Search for the cell housing the specified text and yield its [x, y] center coordinate. 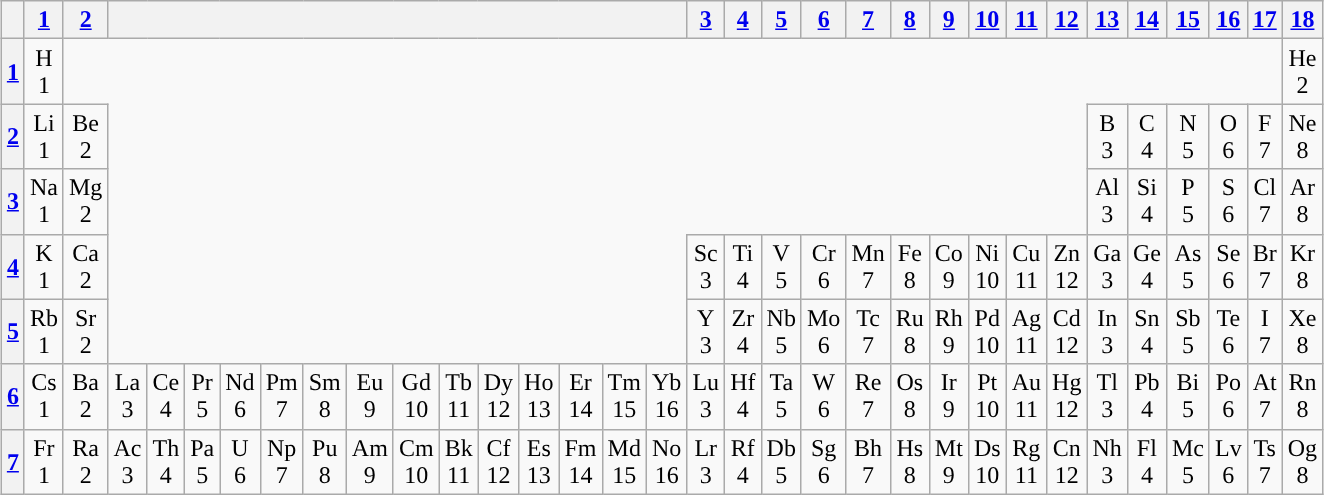
Nd6 [240, 396]
Zr4 [743, 332]
Pa5 [202, 462]
Br7 [1264, 266]
Cs1 [44, 396]
10 [987, 20]
Hg12 [1067, 396]
Si4 [1146, 202]
Hf4 [743, 396]
Ta5 [781, 396]
Be2 [85, 136]
Fr1 [44, 462]
Ac3 [128, 462]
In3 [1107, 332]
Dy12 [498, 396]
Sm8 [324, 396]
Sb5 [1188, 332]
F7 [1264, 136]
Mc5 [1188, 462]
12 [1067, 20]
18 [1302, 20]
Os8 [910, 396]
S6 [1228, 202]
Sr2 [85, 332]
C4 [1146, 136]
Ru8 [910, 332]
Cl7 [1264, 202]
Te6 [1228, 332]
K1 [44, 266]
Zn12 [1067, 266]
Sg6 [823, 462]
Tb11 [458, 396]
Rh9 [948, 332]
Nb5 [781, 332]
Au11 [1026, 396]
Pb4 [1146, 396]
Na1 [44, 202]
Og8 [1302, 462]
17 [1264, 20]
N5 [1188, 136]
H1 [44, 72]
Ca2 [85, 266]
Eu9 [370, 396]
U6 [240, 462]
Pt10 [987, 396]
He2 [1302, 72]
Rb1 [44, 332]
Ne8 [1302, 136]
16 [1228, 20]
Gd10 [416, 396]
At7 [1264, 396]
Y3 [706, 332]
Cn12 [1067, 462]
Er14 [580, 396]
V5 [781, 266]
Sn4 [1146, 332]
Lv6 [1228, 462]
Mo6 [823, 332]
Ra2 [85, 462]
8 [910, 20]
Rg11 [1026, 462]
Ts7 [1264, 462]
Es13 [539, 462]
Sc3 [706, 266]
Kr8 [1302, 266]
Xe8 [1302, 332]
Ir9 [948, 396]
Tl3 [1107, 396]
No16 [666, 462]
As5 [1188, 266]
Ce4 [166, 396]
Md15 [624, 462]
Co9 [948, 266]
Cd12 [1067, 332]
Db5 [781, 462]
Fe8 [910, 266]
13 [1107, 20]
Se6 [1228, 266]
La3 [128, 396]
I7 [1264, 332]
Hs8 [910, 462]
11 [1026, 20]
Ds10 [987, 462]
Ga3 [1107, 266]
Al3 [1107, 202]
Lu3 [706, 396]
Ba2 [85, 396]
Pr5 [202, 396]
Cf12 [498, 462]
Mg2 [85, 202]
14 [1146, 20]
Am9 [370, 462]
Np7 [282, 462]
Nh3 [1107, 462]
B3 [1107, 136]
Yb16 [666, 396]
Th4 [166, 462]
Po6 [1228, 396]
Mt9 [948, 462]
P5 [1188, 202]
Cu11 [1026, 266]
Ag11 [1026, 332]
W6 [823, 396]
Tc7 [868, 332]
Cr6 [823, 266]
Bk11 [458, 462]
Ni10 [987, 266]
Fm14 [580, 462]
Rn8 [1302, 396]
Bh7 [868, 462]
Lr3 [706, 462]
O6 [1228, 136]
Pd10 [987, 332]
Pm7 [282, 396]
Bi5 [1188, 396]
Mn7 [868, 266]
Ar8 [1302, 202]
9 [948, 20]
Rf4 [743, 462]
Pu8 [324, 462]
Ti4 [743, 266]
Ge4 [1146, 266]
Cm10 [416, 462]
Ho13 [539, 396]
Re7 [868, 396]
Fl4 [1146, 462]
Li1 [44, 136]
15 [1188, 20]
Tm15 [624, 396]
